Pinpoint the cell where the given text exists, returning its [X, Y] midpoint coordinate. 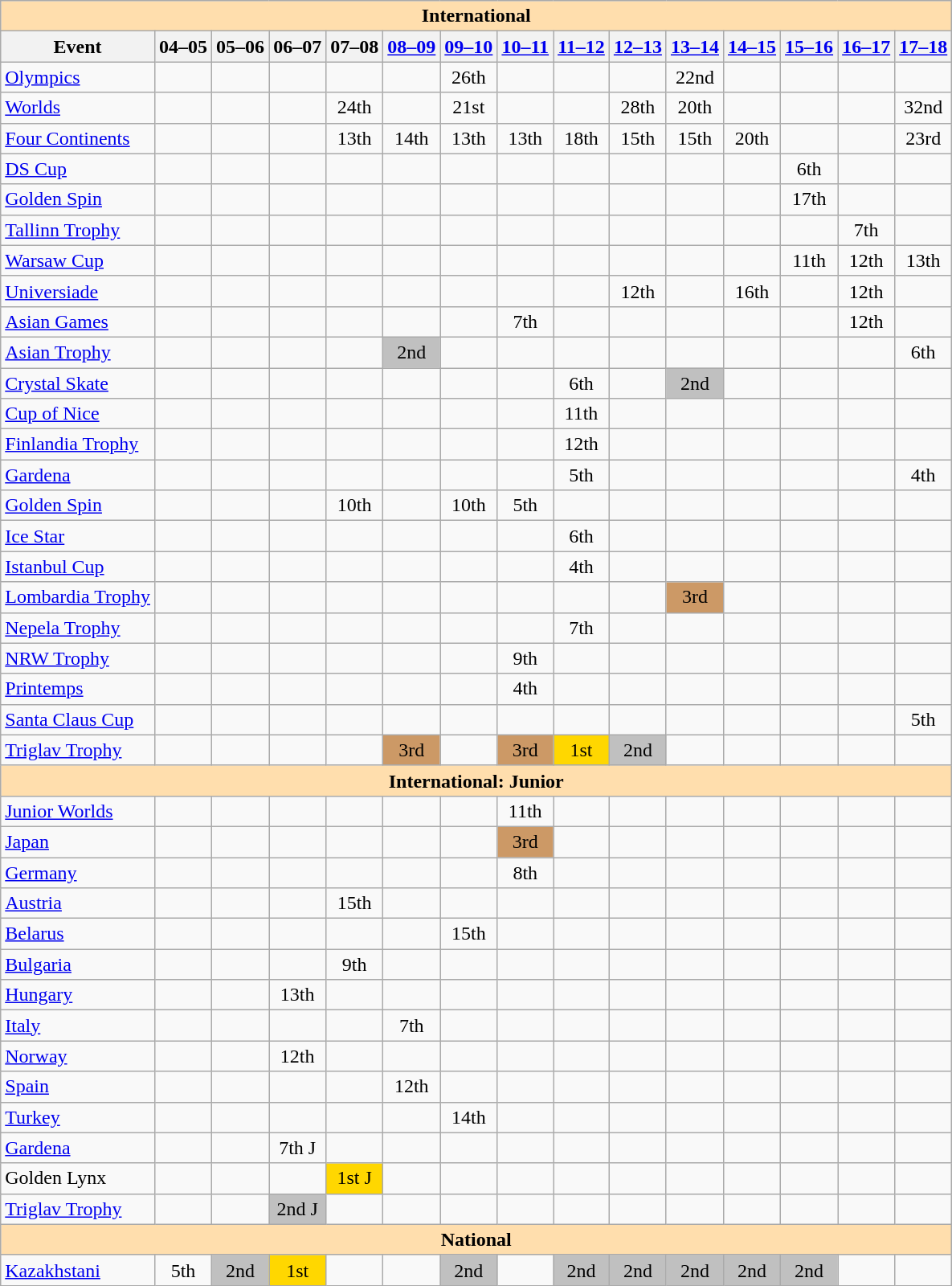
Universiade [78, 291]
National [476, 1239]
Spain [78, 1087]
14–15 [752, 47]
Four Continents [78, 138]
23rd [924, 138]
07–08 [355, 47]
Golden Lynx [78, 1178]
Germany [78, 872]
Kazakhstani [78, 1270]
16th [752, 291]
21st [469, 108]
7th J [297, 1148]
DS Cup [78, 169]
Asian Trophy [78, 352]
Istanbul Cup [78, 567]
Bulgaria [78, 964]
Lombardia Trophy [78, 597]
06–07 [297, 47]
05–06 [241, 47]
08–09 [411, 47]
8th [525, 872]
Hungary [78, 995]
10–11 [525, 47]
Ice Star [78, 536]
28th [638, 108]
26th [469, 77]
International [476, 16]
International: Junior [476, 780]
Tallinn Trophy [78, 230]
17th [810, 199]
Japan [78, 842]
18th [582, 138]
Austria [78, 903]
11–12 [582, 47]
Finlandia Trophy [78, 444]
Crystal Skate [78, 383]
Warsaw Cup [78, 260]
15–16 [810, 47]
Worlds [78, 108]
09–10 [469, 47]
Italy [78, 1026]
Event [78, 47]
1st J [355, 1178]
Junior Worlds [78, 811]
12–13 [638, 47]
Printemps [78, 689]
2nd J [297, 1209]
24th [355, 108]
Turkey [78, 1117]
Norway [78, 1056]
Belarus [78, 934]
Olympics [78, 77]
16–17 [866, 47]
Nepela Trophy [78, 628]
04–05 [183, 47]
Santa Claus Cup [78, 719]
Asian Games [78, 321]
17–18 [924, 47]
32nd [924, 108]
22nd [694, 77]
13–14 [694, 47]
NRW Trophy [78, 658]
Cup of Nice [78, 414]
